Find where the given text appears and provide that cell's center as [x, y] coordinate. 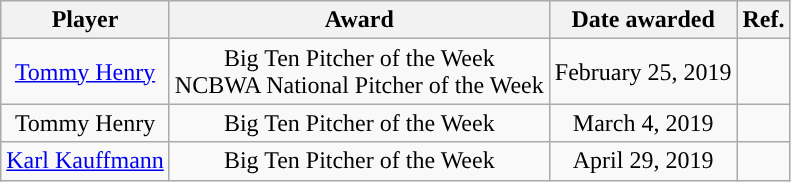
February 25, 2019 [643, 72]
April 29, 2019 [643, 161]
Karl Kauffmann [86, 161]
March 4, 2019 [643, 123]
Big Ten Pitcher of the WeekNCBWA National Pitcher of the Week [359, 72]
Date awarded [643, 20]
Ref. [764, 20]
Award [359, 20]
Player [86, 20]
